Search for the cell housing the specified text and yield its [x, y] center coordinate. 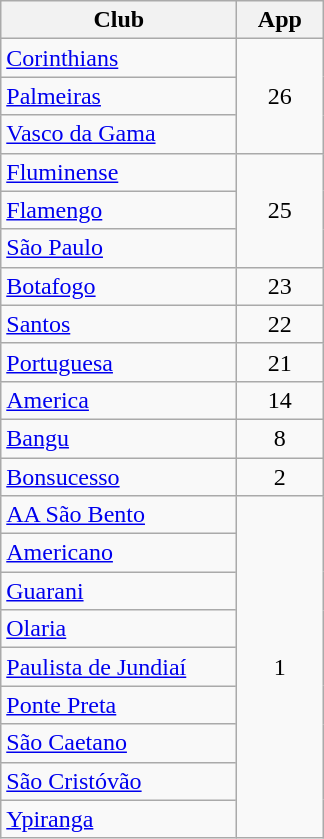
Ypiranga [119, 819]
1 [280, 668]
14 [280, 400]
Bonsucesso [119, 477]
Santos [119, 324]
Corinthians [119, 58]
São Caetano [119, 743]
AA São Bento [119, 515]
App [280, 20]
Flamengo [119, 210]
23 [280, 286]
Paulista de Jundiaí [119, 667]
Botafogo [119, 286]
Vasco da Gama [119, 134]
2 [280, 477]
Club [119, 20]
Fluminense [119, 172]
26 [280, 96]
Ponte Preta [119, 705]
25 [280, 210]
Portuguesa [119, 362]
Olaria [119, 629]
Guarani [119, 591]
22 [280, 324]
São Paulo [119, 248]
Americano [119, 553]
Bangu [119, 438]
Palmeiras [119, 96]
8 [280, 438]
America [119, 400]
São Cristóvão [119, 781]
21 [280, 362]
